Identify which cell holds the provided text, then report its [X, Y] central coordinate. 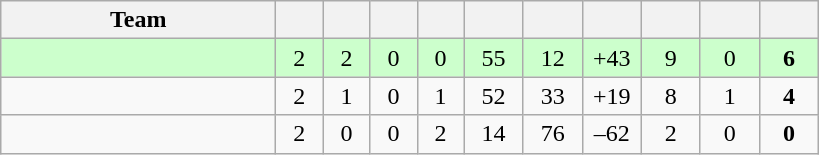
55 [494, 58]
12 [552, 58]
6 [788, 58]
4 [788, 96]
Team [138, 20]
33 [552, 96]
9 [670, 58]
52 [494, 96]
8 [670, 96]
–62 [612, 134]
14 [494, 134]
+19 [612, 96]
76 [552, 134]
+43 [612, 58]
